For the text-containing cell, return its midpoint in [X, Y] coordinate format. 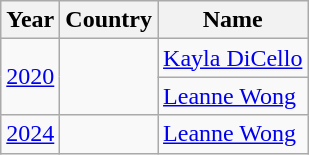
Year [30, 20]
2024 [30, 134]
Name [233, 20]
2020 [30, 77]
Country [109, 20]
Kayla DiCello [233, 58]
